Pinpoint the cell where the given text exists, returning its (x, y) midpoint coordinate. 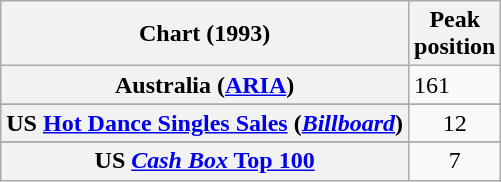
Chart (1993) (205, 34)
161 (455, 85)
12 (455, 123)
US Cash Box Top 100 (205, 161)
Peakposition (455, 34)
US Hot Dance Singles Sales (Billboard) (205, 123)
Australia (ARIA) (205, 85)
7 (455, 161)
